Locate the cell with the specified text and output its (x, y) center coordinate. 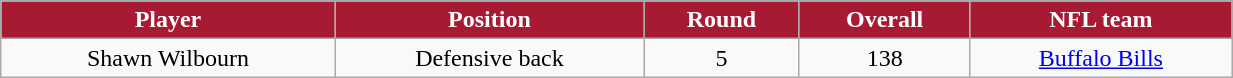
Shawn Wilbourn (168, 58)
Round (722, 20)
5 (722, 58)
Buffalo Bills (1101, 58)
Defensive back (490, 58)
Player (168, 20)
NFL team (1101, 20)
Overall (884, 20)
Position (490, 20)
138 (884, 58)
